Output the (X, Y) coordinate of the center of the cell containing the given text.  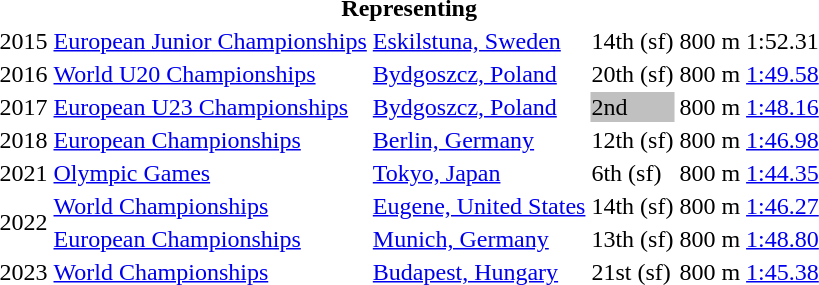
European U23 Championships (210, 107)
World Championships (210, 206)
Eugene, United States (479, 206)
World U20 Championships (210, 74)
Tokyo, Japan (479, 173)
20th (sf) (632, 74)
Olympic Games (210, 173)
2nd (632, 107)
Eskilstuna, Sweden (479, 41)
6th (sf) (632, 173)
13th (sf) (632, 239)
European Junior Championships (210, 41)
Munich, Germany (479, 239)
12th (sf) (632, 140)
Berlin, Germany (479, 140)
